Locate the cell with the specified text and output its (x, y) center coordinate. 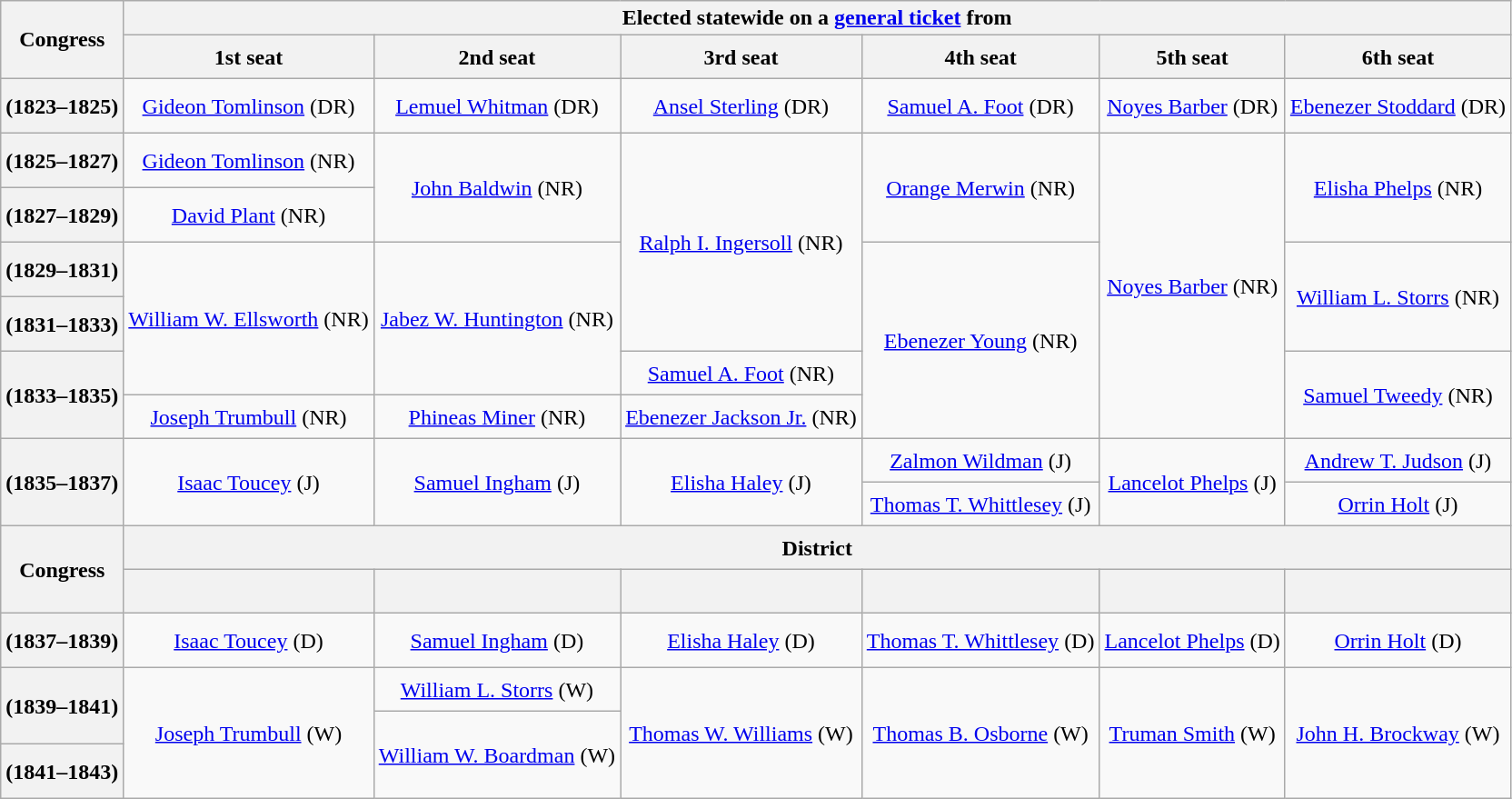
Elisha Phelps (NR) (1398, 188)
Orrin Holt (D) (1398, 641)
6th seat (1398, 57)
(1827–1829) (62, 215)
(1831–1833) (62, 325)
Elisha Haley (D) (741, 641)
Elisha Haley (J) (741, 483)
(1839–1841) (62, 706)
5th seat (1192, 57)
John Baldwin (NR) (496, 188)
Isaac Toucey (J) (249, 483)
Zalmon Wildman (J) (980, 461)
Lancelot Phelps (J) (1192, 483)
Phineas Miner (NR) (496, 417)
Noyes Barber (NR) (1192, 286)
William L. Storrs (NR) (1398, 297)
Elected statewide on a general ticket from (818, 18)
4th seat (980, 57)
William W. Boardman (W) (496, 755)
Thomas T. Whittlesey (D) (980, 641)
Samuel Tweedy (NR) (1398, 395)
Samuel A. Foot (DR) (980, 106)
Samuel Ingham (J) (496, 483)
Lemuel Whitman (DR) (496, 106)
Isaac Toucey (D) (249, 641)
(1823–1825) (62, 106)
(1833–1835) (62, 395)
(1841–1843) (62, 772)
Thomas W. Williams (W) (741, 734)
William W. Ellsworth (NR) (249, 319)
William L. Storrs (W) (496, 690)
3rd seat (741, 57)
Ebenezer Jackson Jr. (NR) (741, 417)
Truman Smith (W) (1192, 734)
Ansel Sterling (DR) (741, 106)
Ebenezer Stoddard (DR) (1398, 106)
Thomas B. Osborne (W) (980, 734)
Joseph Trumbull (W) (249, 734)
Andrew T. Judson (J) (1398, 461)
Thomas T. Whittlesey (J) (980, 504)
2nd seat (496, 57)
John H. Brockway (W) (1398, 734)
Orrin Holt (J) (1398, 504)
1st seat (249, 57)
(1835–1837) (62, 483)
Joseph Trumbull (NR) (249, 417)
Jabez W. Huntington (NR) (496, 319)
Samuel Ingham (D) (496, 641)
Ebenezer Young (NR) (980, 341)
Lancelot Phelps (D) (1192, 641)
Samuel A. Foot (NR) (741, 374)
(1825–1827) (62, 161)
Gideon Tomlinson (NR) (249, 161)
District (818, 548)
(1837–1839) (62, 641)
Noyes Barber (DR) (1192, 106)
Ralph I. Ingersoll (NR) (741, 243)
Gideon Tomlinson (DR) (249, 106)
David Plant (NR) (249, 215)
(1829–1831) (62, 270)
Orange Merwin (NR) (980, 188)
